Determine the (x, y) coordinate at the center of the cell enclosing the given text.  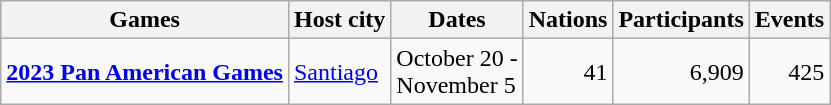
425 (789, 72)
Events (789, 20)
Nations (568, 20)
Participants (681, 20)
41 (568, 72)
Host city (339, 20)
6,909 (681, 72)
Dates (457, 20)
2023 Pan American Games (145, 72)
October 20 -November 5 (457, 72)
Santiago (339, 72)
Games (145, 20)
